From the cell containing the given text, extract its center point as [x, y] coordinate. 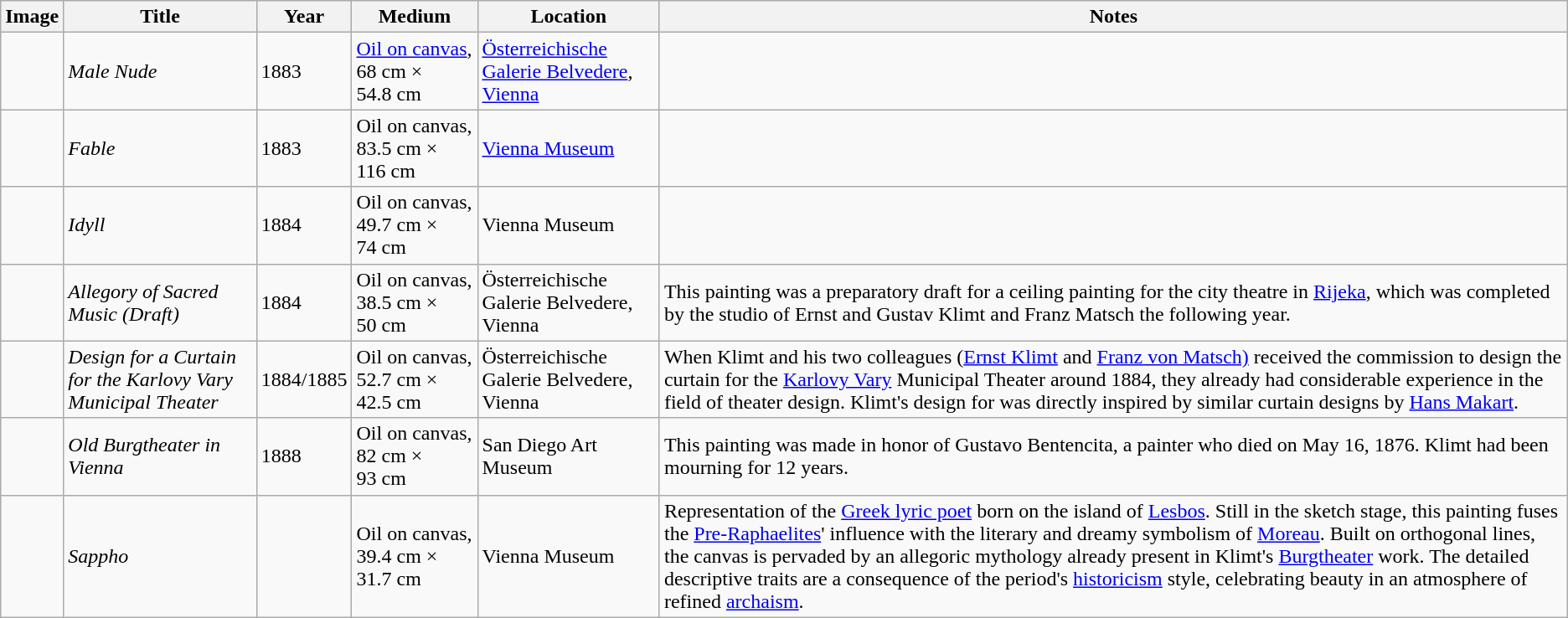
Oil on canvas, 82 cm × 93 cm [415, 456]
Oil on canvas, 39.4 cm × 31.7 cm [415, 556]
Title [160, 17]
This painting was made in honor of Gustavo Bentencita, a painter who died on May 16, 1876. Klimt had been mourning for 12 years. [1113, 456]
Sappho [160, 556]
Oil on canvas, 68 cm × 54.8 cm [415, 71]
Oil on canvas, 83.5 cm × 116 cm [415, 148]
Image [32, 17]
Medium [415, 17]
1884/1885 [304, 379]
Oil on canvas, 52.7 cm × 42.5 cm [415, 379]
Old Burgtheater in Vienna [160, 456]
Year [304, 17]
Allegory of Sacred Music (Draft) [160, 302]
Fable [160, 148]
Location [568, 17]
San Diego Art Museum [568, 456]
Design for a Curtain for the Karlovy Vary Municipal Theater [160, 379]
Oil on canvas, 38.5 cm × 50 cm [415, 302]
Oil on canvas, 49.7 cm × 74 cm [415, 225]
1888 [304, 456]
Idyll [160, 225]
Male Nude [160, 71]
Notes [1113, 17]
